Return the [x, y] coordinate for the center point of the cell that contains the specified text.  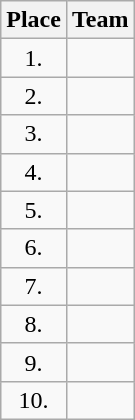
9. [34, 362]
2. [34, 96]
5. [34, 210]
10. [34, 400]
Team [100, 20]
8. [34, 324]
6. [34, 248]
4. [34, 172]
1. [34, 58]
3. [34, 134]
Place [34, 20]
7. [34, 286]
